Pinpoint the cell where the given text exists, returning its [X, Y] midpoint coordinate. 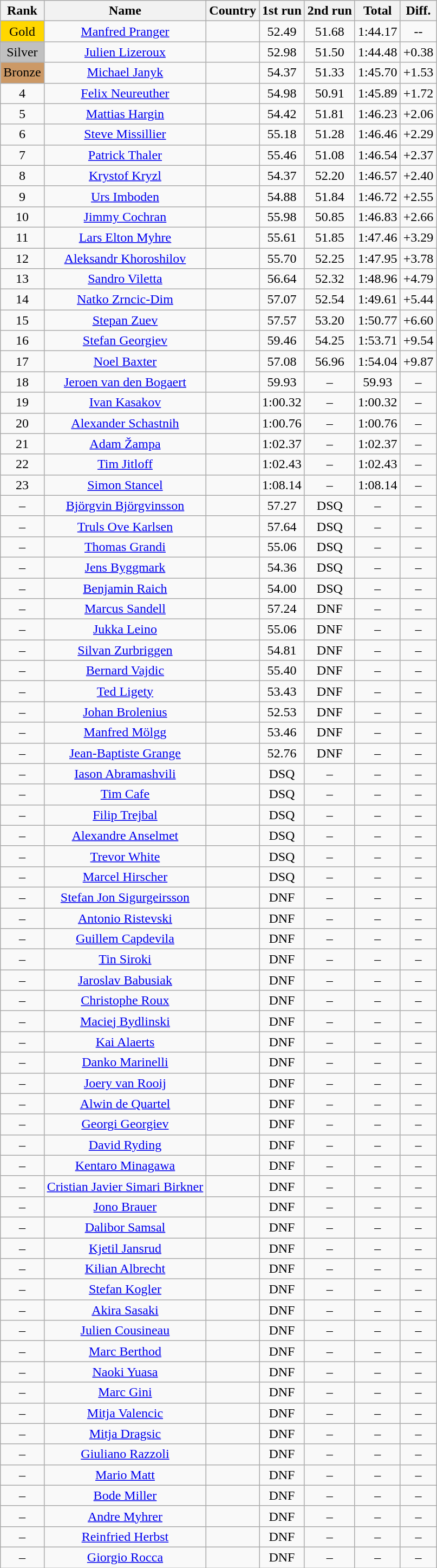
Jimmy Cochran [125, 217]
+9.87 [418, 361]
12 [22, 258]
1:44.17 [377, 31]
Andre Myhrer [125, 1516]
54.98 [282, 93]
Jono Brauer [125, 1207]
1:46.46 [377, 134]
19 [22, 403]
+4.79 [418, 279]
+2.37 [418, 155]
Reinfried Herbst [125, 1537]
10 [22, 217]
Alwin de Quartel [125, 1104]
Mattias Hargin [125, 114]
Mitja Dragsic [125, 1434]
11 [22, 237]
Sandro Viletta [125, 279]
51.08 [329, 155]
Jean-Baptiste Grange [125, 753]
Alexander Schastnih [125, 423]
4 [22, 93]
55.46 [282, 155]
51.33 [329, 73]
Thomas Grandi [125, 547]
Tin Siroki [125, 960]
1:44.48 [377, 52]
52.76 [282, 753]
Bronze [22, 73]
52.25 [329, 258]
+2.40 [418, 176]
Manfred Mölgg [125, 733]
Truls Ove Karlsen [125, 526]
54.00 [282, 588]
1:50.77 [377, 320]
20 [22, 423]
1st run [282, 11]
54.81 [282, 650]
Guillem Capdevila [125, 939]
+3.78 [418, 258]
Antonio Ristevski [125, 918]
54.36 [282, 567]
Tim Jitloff [125, 464]
53.46 [282, 733]
Björgvin Björgvinsson [125, 506]
1:46.72 [377, 196]
22 [22, 464]
Benjamin Raich [125, 588]
+1.72 [418, 93]
8 [22, 176]
Kai Alaerts [125, 1042]
50.91 [329, 93]
5 [22, 114]
Giorgio Rocca [125, 1557]
+2.66 [418, 217]
15 [22, 320]
Name [125, 11]
+9.54 [418, 341]
51.68 [329, 31]
Joery van Rooij [125, 1083]
1:49.61 [377, 300]
53.43 [282, 691]
51.84 [329, 196]
Tim Cafe [125, 794]
-- [418, 31]
Ted Ligety [125, 691]
Diff. [418, 11]
57.64 [282, 526]
Christophe Roux [125, 1001]
57.07 [282, 300]
Noel Baxter [125, 361]
Georgi Georgiev [125, 1124]
55.98 [282, 217]
Marcus Sandell [125, 609]
Michael Janyk [125, 73]
52.32 [329, 279]
1:46.57 [377, 176]
9 [22, 196]
Steve Missillier [125, 134]
51.85 [329, 237]
51.28 [329, 134]
Rank [22, 11]
+1.53 [418, 73]
Manfred Pranger [125, 31]
56.64 [282, 279]
16 [22, 341]
Aleksandr Khoroshilov [125, 258]
1:47.95 [377, 258]
Marc Gini [125, 1392]
57.27 [282, 506]
Danko Marinelli [125, 1062]
+0.38 [418, 52]
Cristian Javier Simari Birkner [125, 1186]
Julien Lizeroux [125, 52]
Kjetil Jansrud [125, 1248]
Felix Neureuther [125, 93]
18 [22, 382]
52.49 [282, 31]
Kentaro Minagawa [125, 1165]
Silver [22, 52]
1:53.71 [377, 341]
52.53 [282, 712]
Marc Berthod [125, 1351]
Simon Stancel [125, 485]
1:54.04 [377, 361]
Marcel Hirscher [125, 877]
David Ryding [125, 1145]
+6.60 [418, 320]
Jeroen van den Bogaert [125, 382]
1:48.96 [377, 279]
+2.55 [418, 196]
Stefan Georgiev [125, 341]
Total [377, 11]
Adam Žampa [125, 444]
Dalibor Samsal [125, 1227]
59.46 [282, 341]
57.08 [282, 361]
2nd run [329, 11]
52.20 [329, 176]
Trevor White [125, 856]
Kilian Albrecht [125, 1269]
Filip Trejbal [125, 815]
52.54 [329, 300]
Mitja Valencic [125, 1413]
23 [22, 485]
Country [233, 11]
17 [22, 361]
+5.44 [418, 300]
Stefan Jon Sigurgeirsson [125, 897]
1:45.89 [377, 93]
54.88 [282, 196]
1:46.23 [377, 114]
54.42 [282, 114]
1:46.54 [377, 155]
21 [22, 444]
14 [22, 300]
+2.29 [418, 134]
53.20 [329, 320]
Patrick Thaler [125, 155]
55.61 [282, 237]
55.18 [282, 134]
+3.29 [418, 237]
1:46.83 [377, 217]
Krystof Kryzl [125, 176]
Julien Cousineau [125, 1331]
1:47.46 [377, 237]
51.81 [329, 114]
Johan Brolenius [125, 712]
Jukka Leino [125, 630]
Alexandre Anselmet [125, 835]
Naoki Yuasa [125, 1372]
56.96 [329, 361]
Gold [22, 31]
Akira Sasaki [125, 1310]
6 [22, 134]
Jaroslav Babusiak [125, 980]
55.40 [282, 671]
Natko Zrncic-Dim [125, 300]
Ivan Kasakov [125, 403]
Bernard Vajdic [125, 671]
Bode Miller [125, 1495]
55.70 [282, 258]
54.25 [329, 341]
Giuliano Razzoli [125, 1454]
Stepan Zuev [125, 320]
Mario Matt [125, 1475]
Lars Elton Myhre [125, 237]
50.85 [329, 217]
Iason Abramashvili [125, 774]
+2.06 [418, 114]
7 [22, 155]
Urs Imboden [125, 196]
51.50 [329, 52]
Maciej Bydlinski [125, 1021]
57.24 [282, 609]
Silvan Zurbriggen [125, 650]
52.98 [282, 52]
Jens Byggmark [125, 567]
57.57 [282, 320]
1:45.70 [377, 73]
Stefan Kogler [125, 1290]
13 [22, 279]
